For the text-containing cell, return its midpoint in (X, Y) coordinate format. 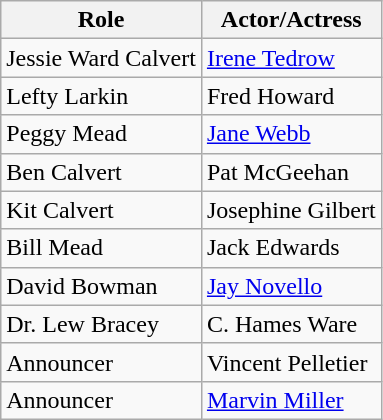
Jessie Ward Calvert (102, 58)
Jack Edwards (291, 248)
Role (102, 20)
David Bowman (102, 286)
Jane Webb (291, 134)
Actor/Actress (291, 20)
Jay Novello (291, 286)
Pat McGeehan (291, 172)
Ben Calvert (102, 172)
Lefty Larkin (102, 96)
C. Hames Ware (291, 324)
Irene Tedrow (291, 58)
Fred Howard (291, 96)
Kit Calvert (102, 210)
Bill Mead (102, 248)
Dr. Lew Bracey (102, 324)
Marvin Miller (291, 400)
Josephine Gilbert (291, 210)
Vincent Pelletier (291, 362)
Peggy Mead (102, 134)
